Search for the cell housing the specified text and yield its [X, Y] center coordinate. 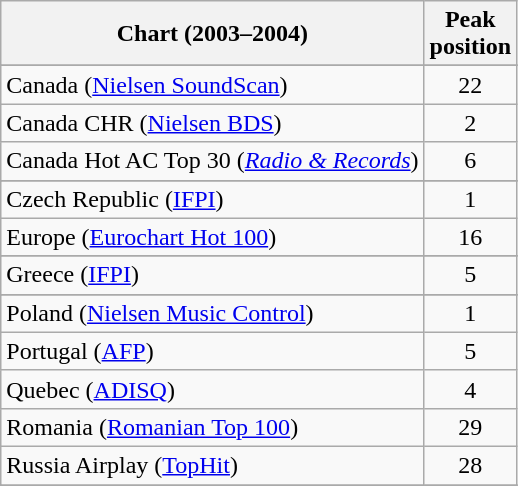
2 [470, 123]
28 [470, 465]
4 [470, 389]
Europe (Eurochart Hot 100) [212, 237]
Peakposition [470, 34]
16 [470, 237]
Russia Airplay (TopHit) [212, 465]
Chart (2003–2004) [212, 34]
29 [470, 427]
Poland (Nielsen Music Control) [212, 313]
Quebec (ADISQ) [212, 389]
Czech Republic (IFPI) [212, 199]
Greece (IFPI) [212, 275]
6 [470, 161]
22 [470, 85]
Canada CHR (Nielsen BDS) [212, 123]
Romania (Romanian Top 100) [212, 427]
Canada Hot AC Top 30 (Radio & Records) [212, 161]
Portugal (AFP) [212, 351]
Canada (Nielsen SoundScan) [212, 85]
